Extract the [X, Y] coordinate from the center of the cell holding the provided text.  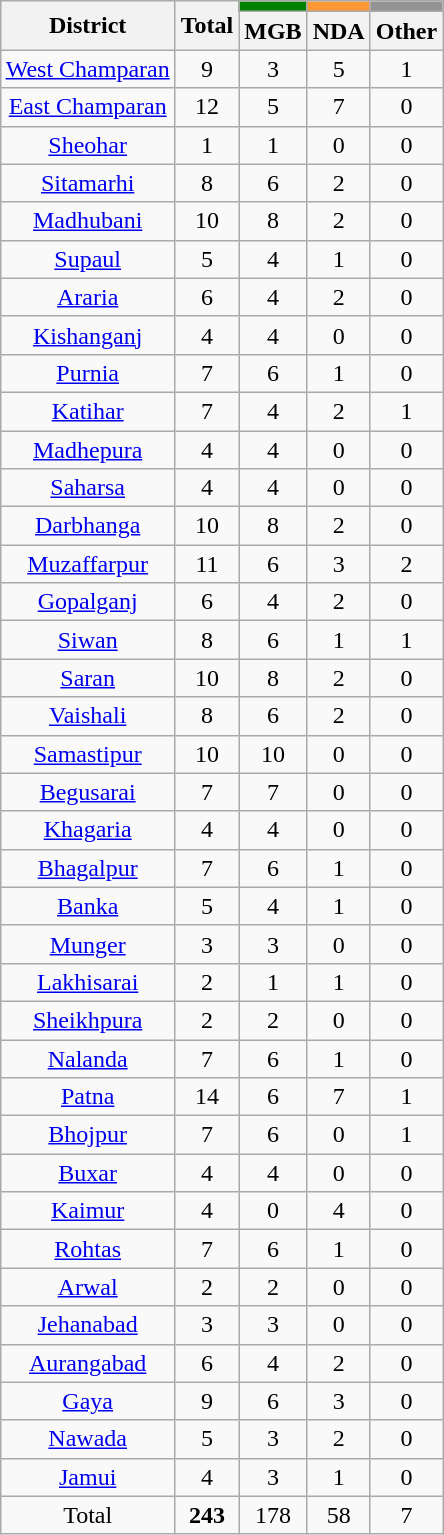
Jehanabad [88, 1325]
Kaimur [88, 1211]
Madhepura [88, 449]
Supaul [88, 259]
Other [406, 31]
Siwan [88, 640]
Buxar [88, 1173]
Katihar [88, 411]
NDA [338, 31]
Samastipur [88, 754]
West Champaran [88, 69]
Vaishali [88, 716]
58 [338, 1515]
Arwal [88, 1287]
Banka [88, 906]
Rohtas [88, 1249]
Patna [88, 1097]
Sitamarhi [88, 183]
Sheikhpura [88, 1020]
East Champaran [88, 107]
11 [207, 564]
Jamui [88, 1477]
MGB [273, 31]
Saharsa [88, 488]
12 [207, 107]
Kishanganj [88, 335]
Bhojpur [88, 1135]
243 [207, 1515]
Madhubani [88, 221]
District [88, 26]
Gopalganj [88, 602]
Muzaffarpur [88, 564]
Nalanda [88, 1059]
Munger [88, 944]
Begusarai [88, 792]
Sheohar [88, 145]
Gaya [88, 1401]
Aurangabad [88, 1363]
Khagaria [88, 830]
Lakhisarai [88, 982]
Darbhanga [88, 526]
178 [273, 1515]
Saran [88, 678]
Nawada [88, 1439]
14 [207, 1097]
Araria [88, 297]
Purnia [88, 373]
Bhagalpur [88, 868]
